For the text-containing cell, return its midpoint in [x, y] coordinate format. 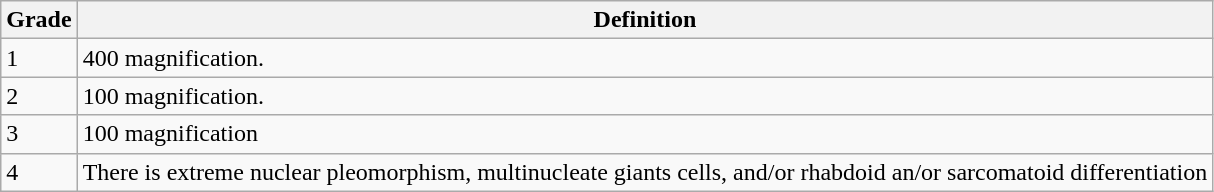
100 magnification [645, 134]
Definition [645, 20]
400 magnification. [645, 58]
4 [39, 172]
2 [39, 96]
3 [39, 134]
Grade [39, 20]
1 [39, 58]
There is extreme nuclear pleomorphism, multinucleate giants cells, and/or rhabdoid an/or sarcomatoid differentiation [645, 172]
100 magnification. [645, 96]
